Provide the [x, y] coordinate of the cell's center where the given text is located.  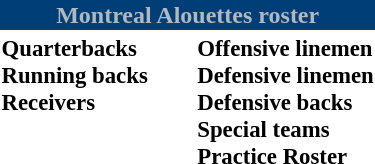
Montreal Alouettes roster [188, 15]
